Extract the [X, Y] coordinate from the center of the cell holding the provided text.  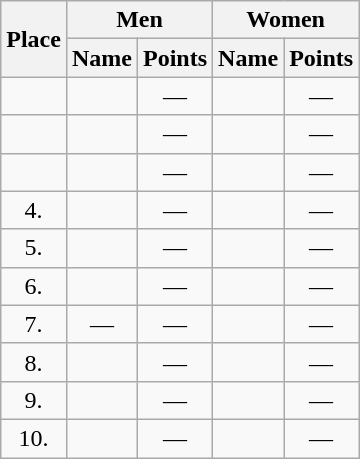
10. [34, 438]
6. [34, 286]
9. [34, 400]
Place [34, 39]
Men [139, 20]
7. [34, 324]
Women [286, 20]
4. [34, 210]
8. [34, 362]
5. [34, 248]
